Find where the given text appears and provide that cell's center as [x, y] coordinate. 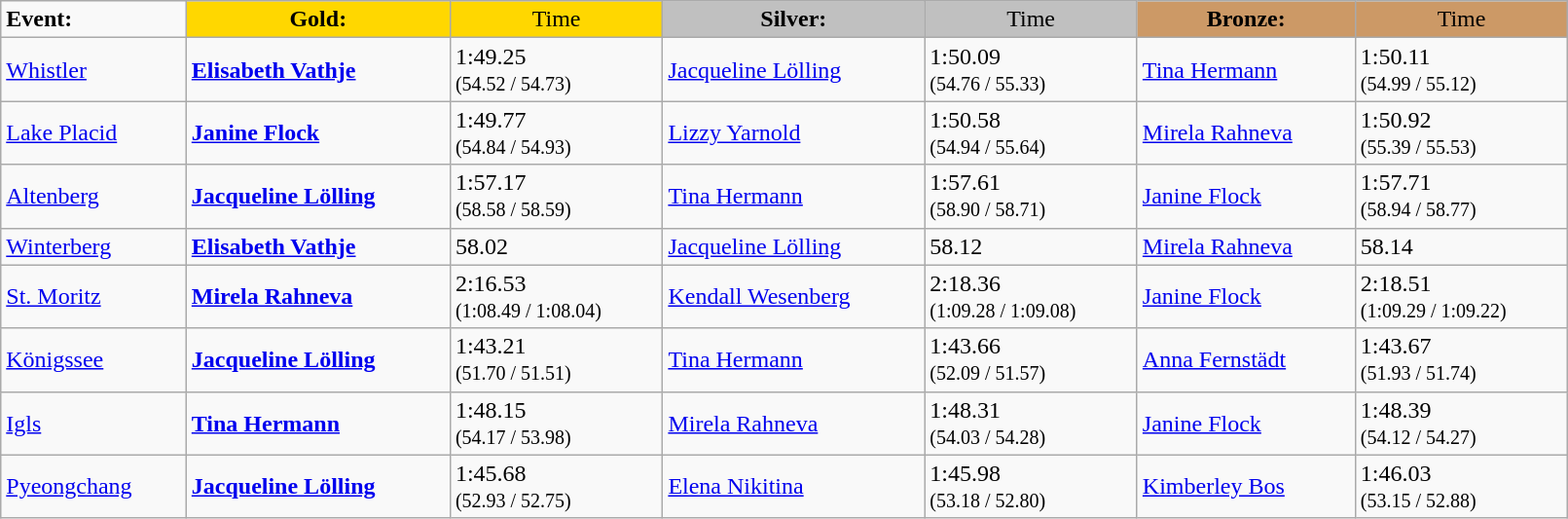
Silver: [794, 19]
58.02 [557, 246]
Elena Nikitina [794, 487]
Bronze: [1246, 19]
1:43.21(51.70 / 51.51) [557, 360]
1:50.58(54.94 / 55.64) [1032, 132]
2:18.51(1:09.29 / 1:09.22) [1462, 296]
Winterberg [93, 246]
1:48.31(54.03 / 54.28) [1032, 423]
1:49.77(54.84 / 54.93) [557, 132]
1:46.03(53.15 / 52.88) [1462, 487]
1:48.39(54.12 / 54.27) [1462, 423]
1:45.68(52.93 / 52.75) [557, 487]
58.14 [1462, 246]
1:43.67(51.93 / 51.74) [1462, 360]
Event: [93, 19]
Lizzy Yarnold [794, 132]
2:18.36(1:09.28 / 1:09.08) [1032, 296]
St. Moritz [93, 296]
58.12 [1032, 246]
Lake Placid [93, 132]
1:57.71(58.94 / 58.77) [1462, 197]
1:45.98(53.18 / 52.80) [1032, 487]
Kimberley Bos [1246, 487]
1:48.15(54.17 / 53.98) [557, 423]
1:57.61(58.90 / 58.71) [1032, 197]
Altenberg [93, 197]
1:50.09(54.76 / 55.33) [1032, 70]
Anna Fernstädt [1246, 360]
Königssee [93, 360]
1:43.66(52.09 / 51.57) [1032, 360]
1:50.92(55.39 / 55.53) [1462, 132]
1:50.11(54.99 / 55.12) [1462, 70]
Whistler [93, 70]
Kendall Wesenberg [794, 296]
Pyeongchang [93, 487]
2:16.53(1:08.49 / 1:08.04) [557, 296]
Gold: [317, 19]
1:49.25(54.52 / 54.73) [557, 70]
1:57.17(58.58 / 58.59) [557, 197]
Igls [93, 423]
